Return (X, Y) of the center of cell containing provided text 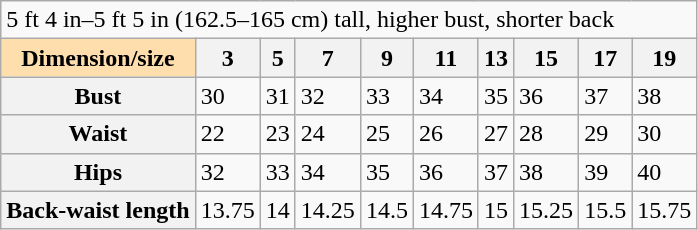
28 (546, 134)
19 (664, 58)
14.5 (386, 210)
9 (386, 58)
15.5 (606, 210)
17 (606, 58)
3 (228, 58)
Dimension/size (98, 58)
24 (328, 134)
Bust (98, 96)
39 (606, 172)
7 (328, 58)
31 (278, 96)
25 (386, 134)
5 (278, 58)
14.25 (328, 210)
40 (664, 172)
29 (606, 134)
15.75 (664, 210)
27 (496, 134)
14 (278, 210)
5 ft 4 in–5 ft 5 in (162.5–165 cm) tall, higher bust, shorter back (349, 20)
Back-waist length (98, 210)
22 (228, 134)
15.25 (546, 210)
Waist (98, 134)
13 (496, 58)
23 (278, 134)
26 (446, 134)
13.75 (228, 210)
11 (446, 58)
Hips (98, 172)
14.75 (446, 210)
